Extract the (x, y) coordinate from the center of the cell holding the provided text.  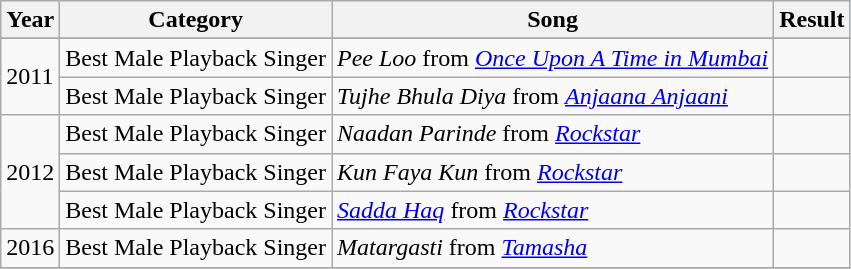
Category (196, 20)
2012 (30, 172)
2016 (30, 248)
Naadan Parinde from Rockstar (553, 134)
Tujhe Bhula Diya from Anjaana Anjaani (553, 96)
Sadda Haq from Rockstar (553, 210)
Kun Faya Kun from Rockstar (553, 172)
Pee Loo from Once Upon A Time in Mumbai (553, 58)
Matargasti from Tamasha (553, 248)
2011 (30, 77)
Result (812, 20)
Year (30, 20)
Song (553, 20)
